Determine the (X, Y) coordinate at the center of the cell enclosing the given text.  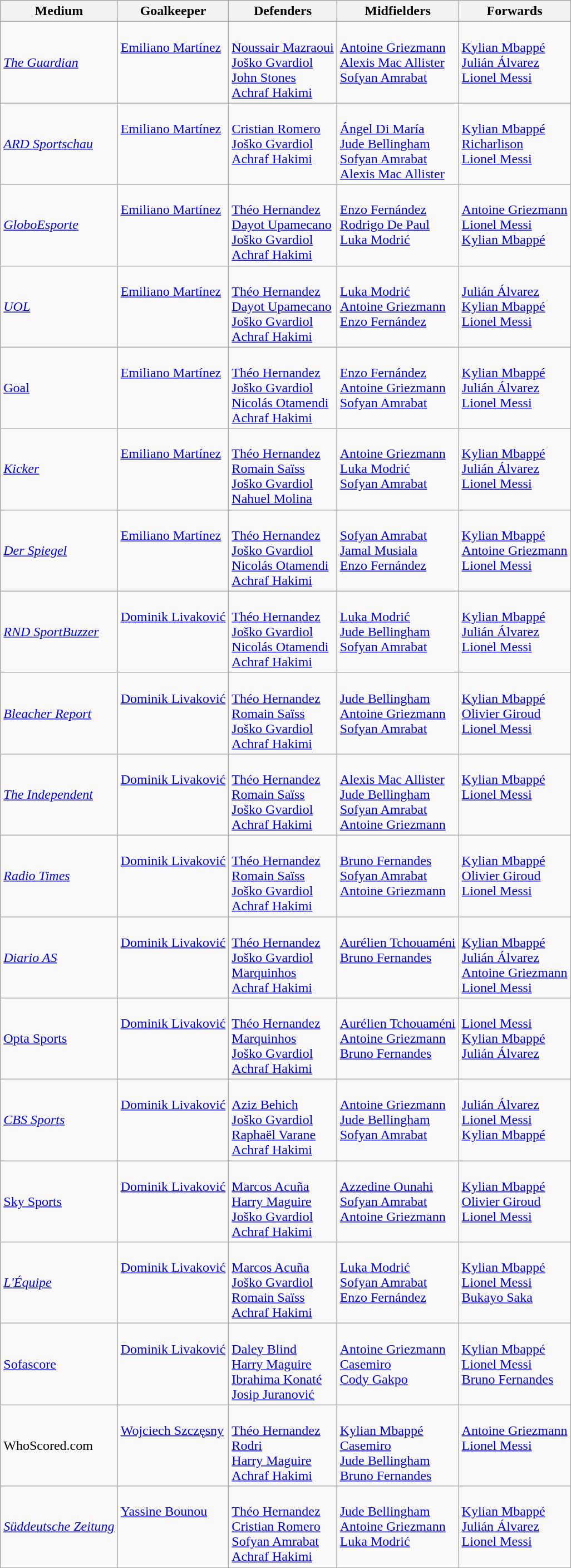
Kylian Mbappé Lionel Messi (514, 794)
Luka Modrić Jude Bellingham Sofyan Amrabat (397, 632)
Bleacher Report (59, 713)
Ángel Di María Jude Bellingham Sofyan Amrabat Alexis Mac Allister (397, 144)
ARD Sportschau (59, 144)
Sky Sports (59, 1201)
Opta Sports (59, 1039)
Antoine Griezmann Lionel Messi Kylian Mbappé (514, 225)
Azzedine Ounahi Sofyan Amrabat Antoine Griezmann (397, 1201)
Marcos Acuña Joško Gvardiol Romain Saïss Achraf Hakimi (283, 1283)
Aurélien Tchouaméni Antoine Griezmann Bruno Fernandes (397, 1039)
Théo Hernandez Rodri Harry Maguire Achraf Hakimi (283, 1445)
L'Équipe (59, 1283)
Kicker (59, 469)
Medium (59, 11)
Théo Hernandez Marquinhos Joško Gvardiol Achraf Hakimi (283, 1039)
Antoine Griezmann Casemiro Cody Gakpo (397, 1364)
CBS Sports (59, 1120)
Antoine Griezmann Lionel Messi (514, 1445)
Luka Modrić Antoine Griezmann Enzo Fernández (397, 306)
GloboEsporte (59, 225)
Kylian Mbappé Lionel Messi Bruno Fernandes (514, 1364)
Der Spiegel (59, 550)
Aurélien Tchouaméni Bruno Fernandes (397, 958)
Jude Bellingham Antoine Griezmann Luka Modrić (397, 1527)
Aziz Behich Joško Gvardiol Raphaël Varane Achraf Hakimi (283, 1120)
WhoScored.com (59, 1445)
UOL (59, 306)
Goalkeeper (173, 11)
Forwards (514, 11)
Marcos Acuña Harry Maguire Joško Gvardiol Achraf Hakimi (283, 1201)
Julián Álvarez Kylian Mbappé Lionel Messi (514, 306)
Julián Álvarez Lionel Messi Kylian Mbappé (514, 1120)
Radio Times (59, 876)
Antoine Griezmann Jude Bellingham Sofyan Amrabat (397, 1120)
Daley Blind Harry Maguire Ibrahima Konaté Josip Juranović (283, 1364)
Kylian Mbappé Richarlison Lionel Messi (514, 144)
Bruno Fernandes Sofyan Amrabat Antoine Griezmann (397, 876)
Lionel Messi Kylian Mbappé Julián Álvarez (514, 1039)
Wojciech Szczęsny (173, 1445)
Defenders (283, 11)
Yassine Bounou (173, 1527)
RND SportBuzzer (59, 632)
Sofyan Amrabat Jamal Musiala Enzo Fernández (397, 550)
Süddeutsche Zeitung (59, 1527)
Alexis Mac Allister Jude Bellingham Sofyan Amrabat Antoine Griezmann (397, 794)
Diario AS (59, 958)
Kylian Mbappé Julián Álvarez Antoine Griezmann Lionel Messi (514, 958)
Enzo Fernández Rodrigo De Paul Luka Modrić (397, 225)
Enzo Fernández Antoine Griezmann Sofyan Amrabat (397, 388)
The Guardian (59, 62)
Antoine Griezmann Luka Modrić Sofyan Amrabat (397, 469)
Luka Modrić Sofyan Amrabat Enzo Fernández (397, 1283)
Kylian Mbappé Lionel Messi Bukayo Saka (514, 1283)
Théo Hernandez Cristian Romero Sofyan Amrabat Achraf Hakimi (283, 1527)
Noussair Mazraoui Joško Gvardiol John Stones Achraf Hakimi (283, 62)
Kylian Mbappé Antoine Griezmann Lionel Messi (514, 550)
Cristian Romero Joško Gvardiol Achraf Hakimi (283, 144)
Théo Hernandez Joško Gvardiol Marquinhos Achraf Hakimi (283, 958)
Midfielders (397, 11)
Kylian Mbappé Casemiro Jude Bellingham Bruno Fernandes (397, 1445)
Antoine Griezmann Alexis Mac Allister Sofyan Amrabat (397, 62)
Goal (59, 388)
Théo Hernandez Romain Saïss Joško Gvardiol Nahuel Molina (283, 469)
Sofascore (59, 1364)
Jude Bellingham Antoine Griezmann Sofyan Amrabat (397, 713)
The Independent (59, 794)
